Determine the (x, y) coordinate at the center of the cell enclosing the given text.  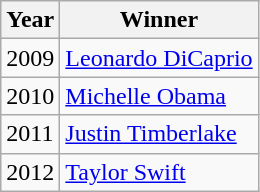
2012 (30, 172)
2009 (30, 58)
Justin Timberlake (159, 134)
2011 (30, 134)
Leonardo DiCaprio (159, 58)
Michelle Obama (159, 96)
2010 (30, 96)
Taylor Swift (159, 172)
Year (30, 20)
Winner (159, 20)
